Provide the (x, y) coordinate of the cell's center where the given text is located.  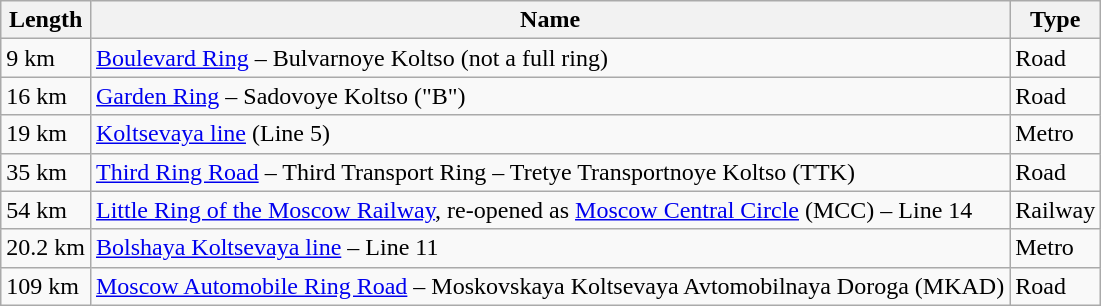
20.2 km (46, 248)
Railway (1056, 210)
54 km (46, 210)
16 km (46, 96)
109 km (46, 286)
19 km (46, 134)
Garden Ring – Sadovoye Koltso ("B") (550, 96)
Type (1056, 20)
9 km (46, 58)
Third Ring Road – Third Transport Ring – Tretye Transportnoye Koltso (TTK) (550, 172)
Length (46, 20)
Boulevard Ring – Bulvarnoye Koltso (not a full ring) (550, 58)
Bolshaya Koltsevaya line – Line 11 (550, 248)
Moscow Automobile Ring Road – Moskovskaya Koltsevaya Avtomobilnaya Doroga (MKAD) (550, 286)
35 km (46, 172)
Name (550, 20)
Koltsevaya line (Line 5) (550, 134)
Little Ring of the Moscow Railway, re-opened as Moscow Central Circle (MCC) – Line 14 (550, 210)
